Return the (X, Y) coordinate for the center point of the cell that contains the specified text.  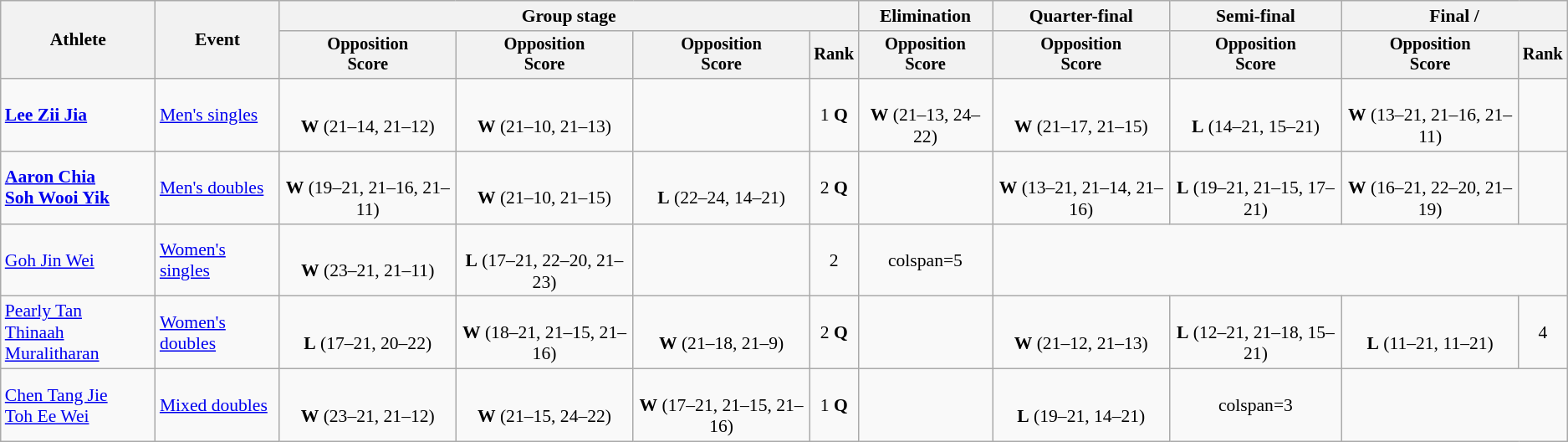
W (21–15, 24–22) (544, 405)
W (19–21, 21–16, 21–11) (368, 188)
colspan=3 (1256, 405)
W (21–14, 21–12) (368, 116)
W (21–18, 21–9) (722, 333)
W (16–21, 22–20, 21–19) (1430, 188)
L (17–21, 22–20, 21–23) (544, 261)
L (12–21, 21–18, 15–21) (1256, 333)
Pearly TanThinaah Muralitharan (79, 333)
L (14–21, 15–21) (1256, 116)
W (21–12, 21–13) (1081, 333)
W (21–10, 21–15) (544, 188)
Women's singles (217, 261)
Athlete (79, 40)
L (22–24, 14–21) (722, 188)
W (17–21, 21–15, 21–16) (722, 405)
Event (217, 40)
Men's singles (217, 116)
Mixed doubles (217, 405)
Group stage (569, 16)
colspan=5 (925, 261)
Goh Jin Wei (79, 261)
W (23–21, 21–12) (368, 405)
W (21–17, 21–15) (1081, 116)
L (19–21, 14–21) (1081, 405)
Quarter-final (1081, 16)
Elimination (925, 16)
Semi-final (1256, 16)
2 (834, 261)
Chen Tang JieToh Ee Wei (79, 405)
Women's doubles (217, 333)
W (21–13, 24–22) (925, 116)
L (17–21, 20–22) (368, 333)
W (13–21, 21–14, 21–16) (1081, 188)
L (11–21, 11–21) (1430, 333)
W (21–10, 21–13) (544, 116)
W (18–21, 21–15, 21–16) (544, 333)
W (13–21, 21–16, 21–11) (1430, 116)
Men's doubles (217, 188)
L (19–21, 21–15, 17–21) (1256, 188)
Aaron ChiaSoh Wooi Yik (79, 188)
W (23–21, 21–11) (368, 261)
Lee Zii Jia (79, 116)
4 (1543, 333)
Final / (1453, 16)
